Identify which cell holds the provided text, then report its [x, y] central coordinate. 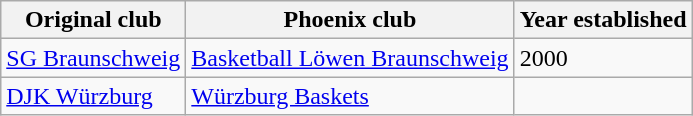
DJK Würzburg [94, 96]
Phoenix club [350, 20]
Original club [94, 20]
SG Braunschweig [94, 58]
Year established [603, 20]
2000 [603, 58]
Würzburg Baskets [350, 96]
Basketball Löwen Braunschweig [350, 58]
